Output the [X, Y] coordinate of the center of the cell containing the given text.  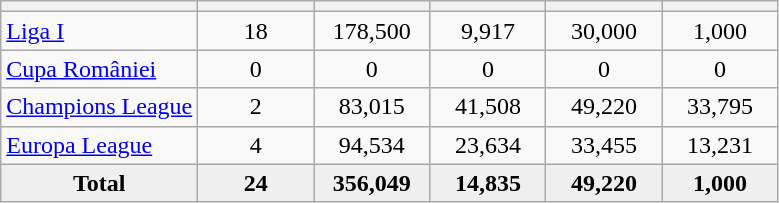
Europa League [100, 145]
Total [100, 183]
23,634 [488, 145]
30,000 [604, 31]
18 [256, 31]
4 [256, 145]
356,049 [372, 183]
94,534 [372, 145]
9,917 [488, 31]
Cupa României [100, 69]
Champions League [100, 107]
Liga I [100, 31]
14,835 [488, 183]
41,508 [488, 107]
24 [256, 183]
178,500 [372, 31]
33,795 [720, 107]
33,455 [604, 145]
13,231 [720, 145]
83,015 [372, 107]
2 [256, 107]
